Find where the given text appears and provide that cell's center as [X, Y] coordinate. 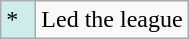
Led the league [112, 20]
* [18, 20]
